Output the (X, Y) coordinate of the center of the cell containing the given text.  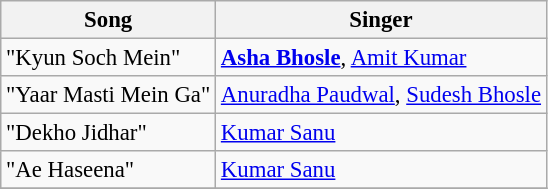
"Dekho Jidhar" (108, 133)
Song (108, 20)
"Ae Haseena" (108, 170)
Anuradha Paudwal, Sudesh Bhosle (382, 95)
"Yaar Masti Mein Ga" (108, 95)
Singer (382, 20)
"Kyun Soch Mein" (108, 58)
Asha Bhosle, Amit Kumar (382, 58)
